Pinpoint the cell where the given text exists, returning its [X, Y] midpoint coordinate. 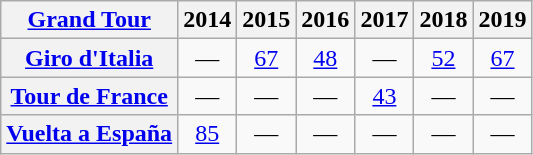
2015 [266, 20]
Vuelta a España [90, 134]
52 [444, 58]
2017 [384, 20]
43 [384, 96]
Giro d'Italia [90, 58]
85 [208, 134]
2014 [208, 20]
48 [326, 58]
2018 [444, 20]
2019 [502, 20]
Grand Tour [90, 20]
2016 [326, 20]
Tour de France [90, 96]
